Pinpoint the cell where the given text exists, returning its (x, y) midpoint coordinate. 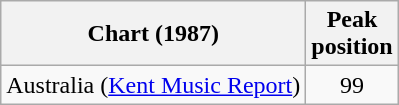
Peakposition (352, 34)
Australia (Kent Music Report) (154, 85)
Chart (1987) (154, 34)
99 (352, 85)
